For the text-containing cell, return its midpoint in [x, y] coordinate format. 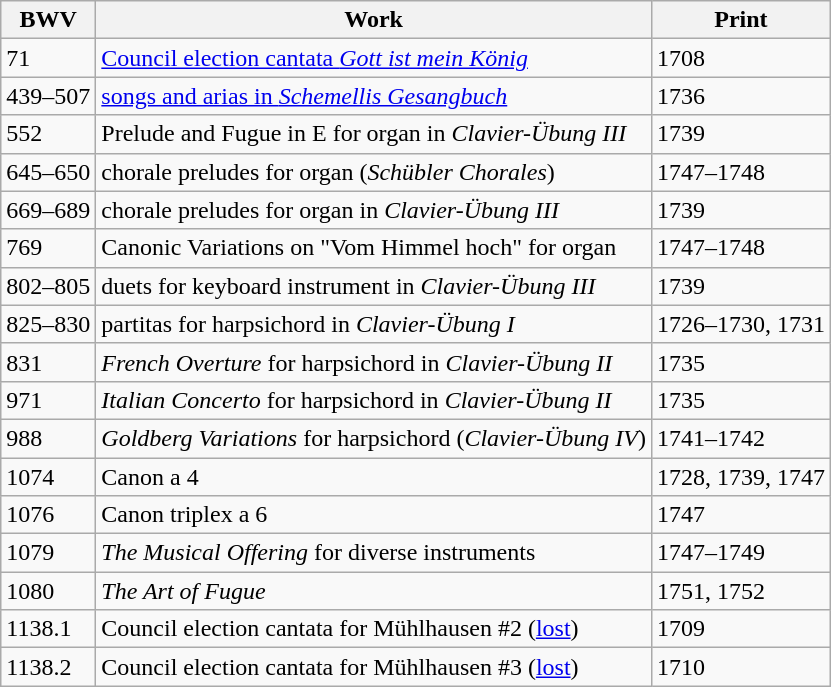
French Overture for harpsichord in Clavier-Übung II [374, 362]
802–805 [48, 286]
songs and arias in Schemellis Gesangbuch [374, 96]
1708 [740, 58]
769 [48, 248]
71 [48, 58]
chorale preludes for organ in Clavier-Übung III [374, 210]
1076 [48, 515]
The Art of Fugue [374, 591]
1741–1742 [740, 438]
1138.1 [48, 629]
Council election cantata Gott ist mein König [374, 58]
825–830 [48, 324]
439–507 [48, 96]
Council election cantata for Mühlhausen #3 (lost) [374, 667]
552 [48, 134]
831 [48, 362]
1751, 1752 [740, 591]
partitas for harpsichord in Clavier-Übung I [374, 324]
1710 [740, 667]
1709 [740, 629]
1726–1730, 1731 [740, 324]
1736 [740, 96]
1080 [48, 591]
BWV [48, 20]
1074 [48, 477]
Canon triplex a 6 [374, 515]
Print [740, 20]
Canonic Variations on "Vom Himmel hoch" for organ [374, 248]
1728, 1739, 1747 [740, 477]
1747 [740, 515]
669–689 [48, 210]
Goldberg Variations for harpsichord (Clavier-Übung IV) [374, 438]
971 [48, 400]
Italian Concerto for harpsichord in Clavier-Übung II [374, 400]
1747–1749 [740, 553]
Work [374, 20]
1079 [48, 553]
645–650 [48, 172]
1138.2 [48, 667]
duets for keyboard instrument in Clavier-Übung III [374, 286]
988 [48, 438]
Prelude and Fugue in E for organ in Clavier-Übung III [374, 134]
Canon a 4 [374, 477]
chorale preludes for organ (Schübler Chorales) [374, 172]
Council election cantata for Mühlhausen #2 (lost) [374, 629]
The Musical Offering for diverse instruments [374, 553]
